Locate the cell with the specified text and output its [x, y] center coordinate. 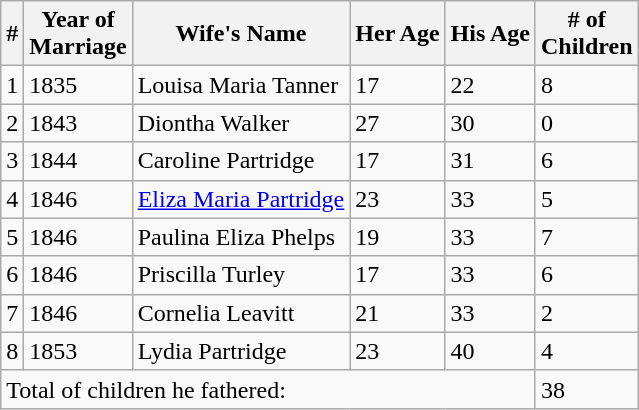
30 [490, 123]
Diontha Walker [241, 123]
# of Children [586, 34]
Wife's Name [241, 34]
His Age [490, 34]
Lydia Partridge [241, 351]
Paulina Eliza Phelps [241, 237]
Her Age [398, 34]
22 [490, 85]
1835 [78, 85]
Total of children he fathered: [268, 389]
Year of Marriage [78, 34]
Priscilla Turley [241, 275]
Eliza Maria Partridge [241, 199]
1853 [78, 351]
27 [398, 123]
3 [12, 161]
1844 [78, 161]
Cornelia Leavitt [241, 313]
21 [398, 313]
# [12, 34]
0 [586, 123]
Louisa Maria Tanner [241, 85]
1843 [78, 123]
31 [490, 161]
40 [490, 351]
38 [586, 389]
19 [398, 237]
1 [12, 85]
Caroline Partridge [241, 161]
